Scan for the cell matching the given text and deliver its (x, y) coordinate at center. 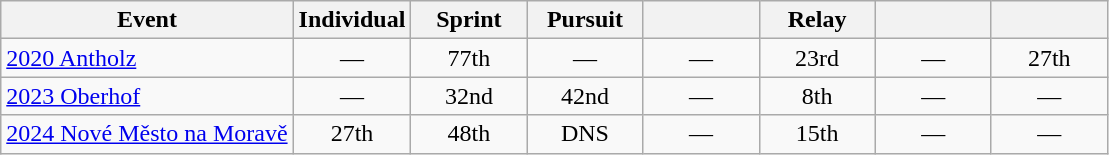
Pursuit (585, 20)
Event (147, 20)
23rd (817, 58)
Individual (352, 20)
15th (817, 134)
32nd (469, 96)
Relay (817, 20)
2020 Antholz (147, 58)
48th (469, 134)
DNS (585, 134)
42nd (585, 96)
Sprint (469, 20)
2023 Oberhof (147, 96)
2024 Nové Město na Moravě (147, 134)
77th (469, 58)
8th (817, 96)
